Return the [X, Y] coordinate for the center point of the cell that contains the specified text.  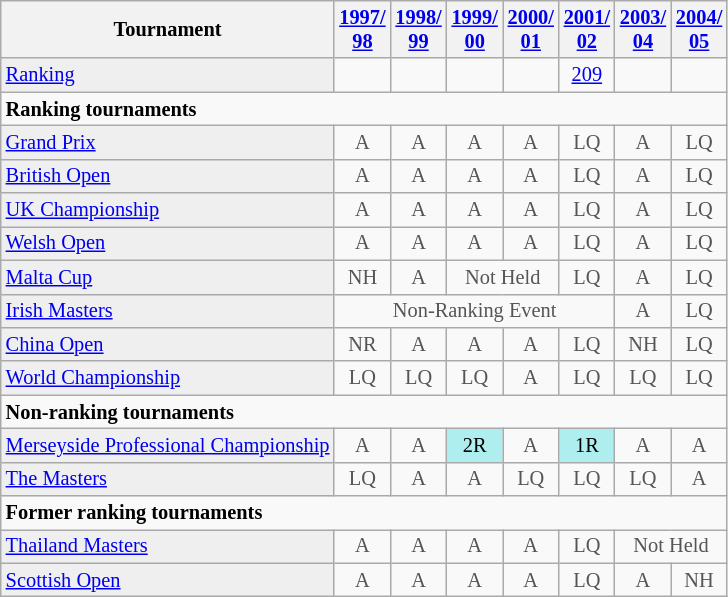
China Open [168, 344]
Scottish Open [168, 580]
The Masters [168, 479]
1998/99 [418, 29]
2001/02 [587, 29]
Thailand Masters [168, 546]
UK Championship [168, 210]
Non-Ranking Event [474, 311]
Former ranking tournaments [364, 513]
2003/04 [643, 29]
Ranking [168, 75]
World Championship [168, 378]
Grand Prix [168, 142]
British Open [168, 176]
209 [587, 75]
2004/05 [699, 29]
Non-ranking tournaments [364, 412]
Irish Masters [168, 311]
1R [587, 445]
1997/98 [362, 29]
1999/00 [475, 29]
Ranking tournaments [364, 109]
Malta Cup [168, 277]
Welsh Open [168, 243]
2R [475, 445]
2000/01 [531, 29]
Tournament [168, 29]
Merseyside Professional Championship [168, 445]
NR [362, 344]
